Determine the [x, y] coordinate at the center of the cell enclosing the given text.  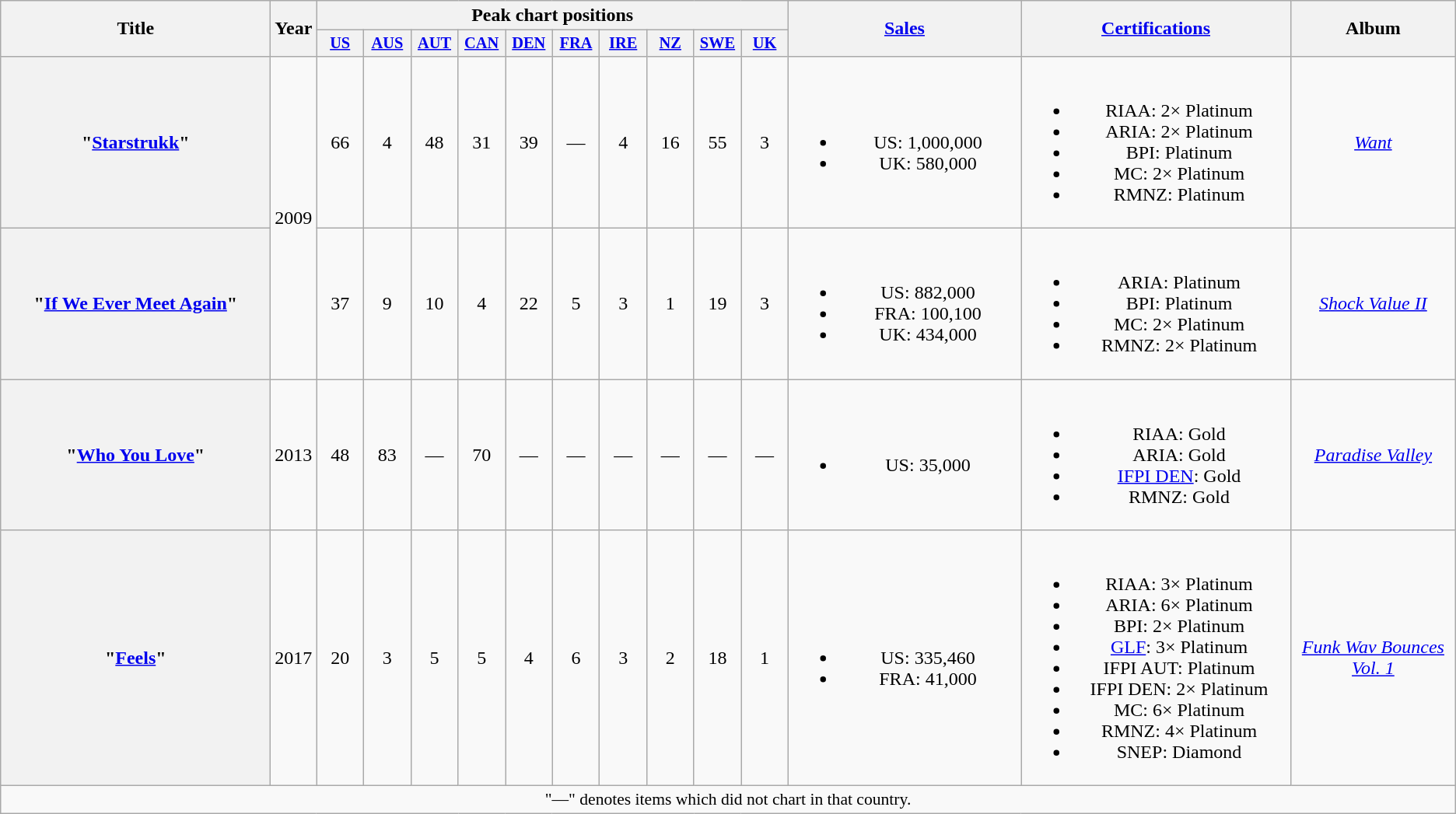
10 [434, 304]
US [341, 44]
CAN [482, 44]
Paradise Valley [1374, 455]
US: 35,000 [904, 455]
SWE [717, 44]
70 [482, 455]
2017 [294, 658]
"Feels" [135, 658]
55 [717, 141]
"If We Ever Meet Again" [135, 304]
Sales [904, 29]
"—" denotes items which did not chart in that country. [728, 800]
83 [387, 455]
37 [341, 304]
19 [717, 304]
20 [341, 658]
22 [529, 304]
16 [670, 141]
NZ [670, 44]
Funk Wav Bounces Vol. 1 [1374, 658]
6 [576, 658]
RIAA: GoldARIA: GoldIFPI DEN: GoldRMNZ: Gold [1156, 455]
AUS [387, 44]
ARIA: PlatinumBPI: PlatinumMC: 2× PlatinumRMNZ: 2× Platinum [1156, 304]
2 [670, 658]
18 [717, 658]
Certifications [1156, 29]
"Who You Love" [135, 455]
US: 882,000FRA: 100,100UK: 434,000 [904, 304]
IRE [624, 44]
AUT [434, 44]
"Starstrukk" [135, 141]
FRA [576, 44]
2009 [294, 218]
RIAA: 2× PlatinumARIA: 2× PlatinumBPI: PlatinumMC: 2× PlatinumRMNZ: Platinum [1156, 141]
Album [1374, 29]
UK [765, 44]
US: 1,000,000UK: 580,000 [904, 141]
DEN [529, 44]
US: 335,460FRA: 41,000 [904, 658]
66 [341, 141]
2013 [294, 455]
9 [387, 304]
Year [294, 29]
31 [482, 141]
39 [529, 141]
Shock Value II [1374, 304]
Peak chart positions [552, 16]
Title [135, 29]
Want [1374, 141]
